Identify which cell holds the provided text, then report its [x, y] central coordinate. 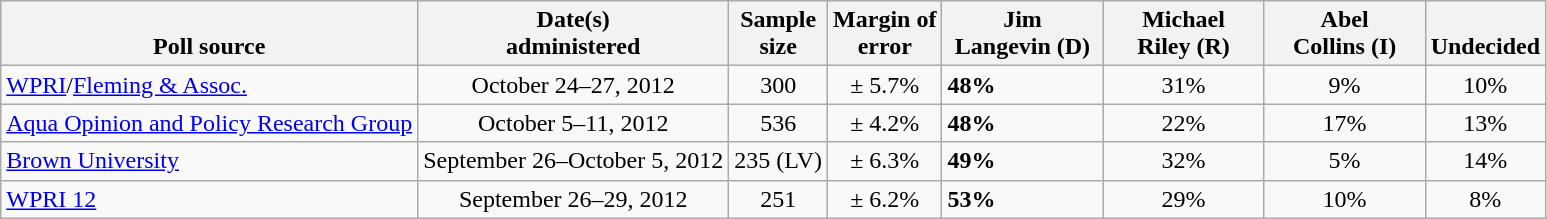
± 6.2% [885, 199]
October 5–11, 2012 [574, 123]
September 26–October 5, 2012 [574, 161]
Aqua Opinion and Policy Research Group [210, 123]
WPRI/Fleming & Assoc. [210, 85]
October 24–27, 2012 [574, 85]
JimLangevin (D) [1022, 34]
Abel Collins (I) [1344, 34]
Samplesize [778, 34]
WPRI 12 [210, 199]
31% [1184, 85]
Brown University [210, 161]
Date(s)administered [574, 34]
251 [778, 199]
32% [1184, 161]
17% [1344, 123]
Undecided [1485, 34]
± 6.3% [885, 161]
± 4.2% [885, 123]
49% [1022, 161]
13% [1485, 123]
300 [778, 85]
MichaelRiley (R) [1184, 34]
September 26–29, 2012 [574, 199]
Poll source [210, 34]
Margin oferror [885, 34]
5% [1344, 161]
536 [778, 123]
235 (LV) [778, 161]
8% [1485, 199]
± 5.7% [885, 85]
9% [1344, 85]
29% [1184, 199]
14% [1485, 161]
22% [1184, 123]
53% [1022, 199]
